Find where the given text appears and provide that cell's center as [X, Y] coordinate. 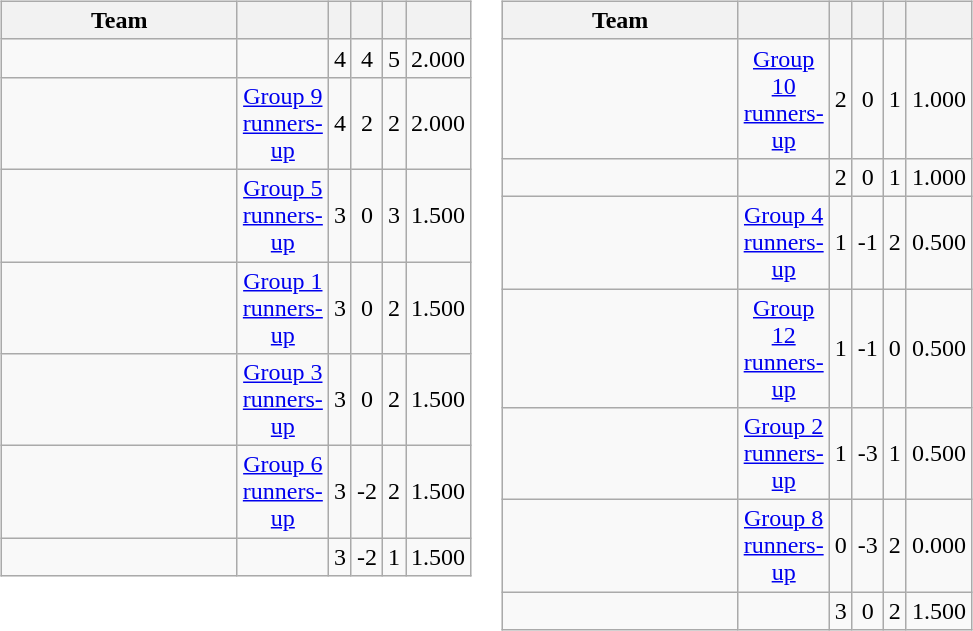
Group 3 runners-up [282, 400]
Group 8 runners-up [784, 546]
Group 10 runners-up [784, 98]
Group 1 runners-up [282, 308]
0.000 [938, 546]
Group 5 runners-up [282, 215]
Group 2 runners-up [784, 454]
Group 6 runners-up [282, 492]
Group 4 runners-up [784, 242]
Group 9 runners-up [282, 123]
Group 12 runners-up [784, 348]
5 [394, 58]
